Return the (X, Y) coordinate for the center point of the cell that contains the specified text.  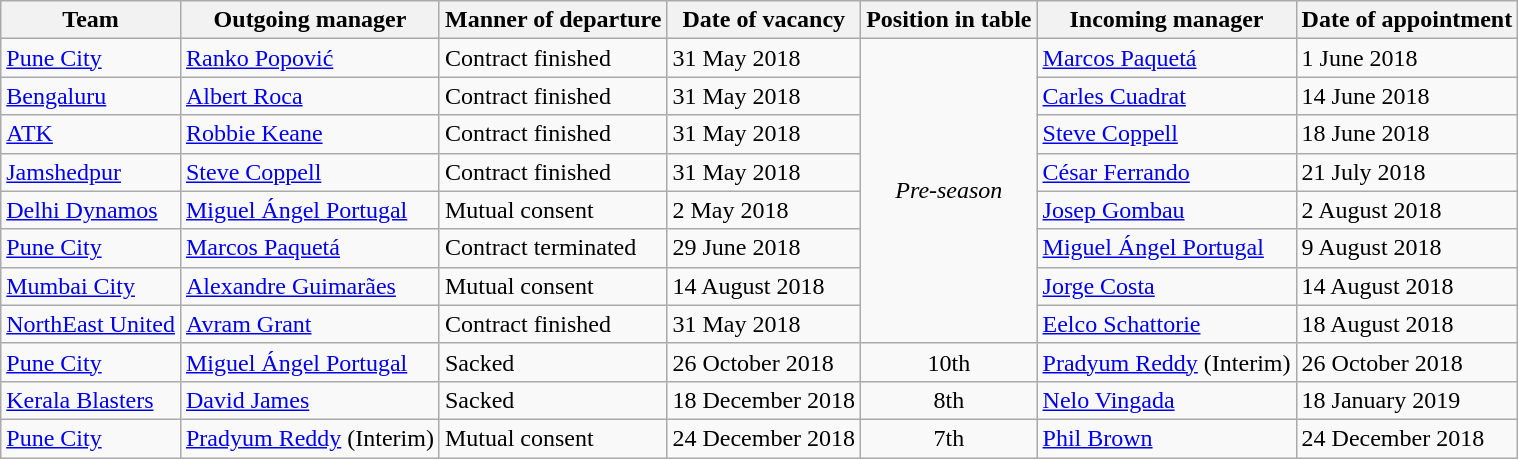
David James (310, 400)
ATK (91, 134)
Kerala Blasters (91, 400)
Albert Roca (310, 96)
Jamshedpur (91, 172)
Eelco Schattorie (1166, 324)
Avram Grant (310, 324)
Alexandre Guimarães (310, 286)
2 May 2018 (764, 210)
Team (91, 20)
10th (949, 362)
Carles Cuadrat (1166, 96)
Jorge Costa (1166, 286)
14 June 2018 (1407, 96)
9 August 2018 (1407, 248)
18 January 2019 (1407, 400)
NorthEast United (91, 324)
Manner of departure (552, 20)
8th (949, 400)
29 June 2018 (764, 248)
Position in table (949, 20)
7th (949, 438)
Josep Gombau (1166, 210)
Date of vacancy (764, 20)
Date of appointment (1407, 20)
18 August 2018 (1407, 324)
Pre-season (949, 191)
Delhi Dynamos (91, 210)
2 August 2018 (1407, 210)
Outgoing manager (310, 20)
Bengaluru (91, 96)
Ranko Popović (310, 58)
Mumbai City (91, 286)
César Ferrando (1166, 172)
Incoming manager (1166, 20)
18 December 2018 (764, 400)
Nelo Vingada (1166, 400)
1 June 2018 (1407, 58)
21 July 2018 (1407, 172)
18 June 2018 (1407, 134)
Phil Brown (1166, 438)
Contract terminated (552, 248)
Robbie Keane (310, 134)
